Output the [x, y] coordinate of the center of the cell containing the given text.  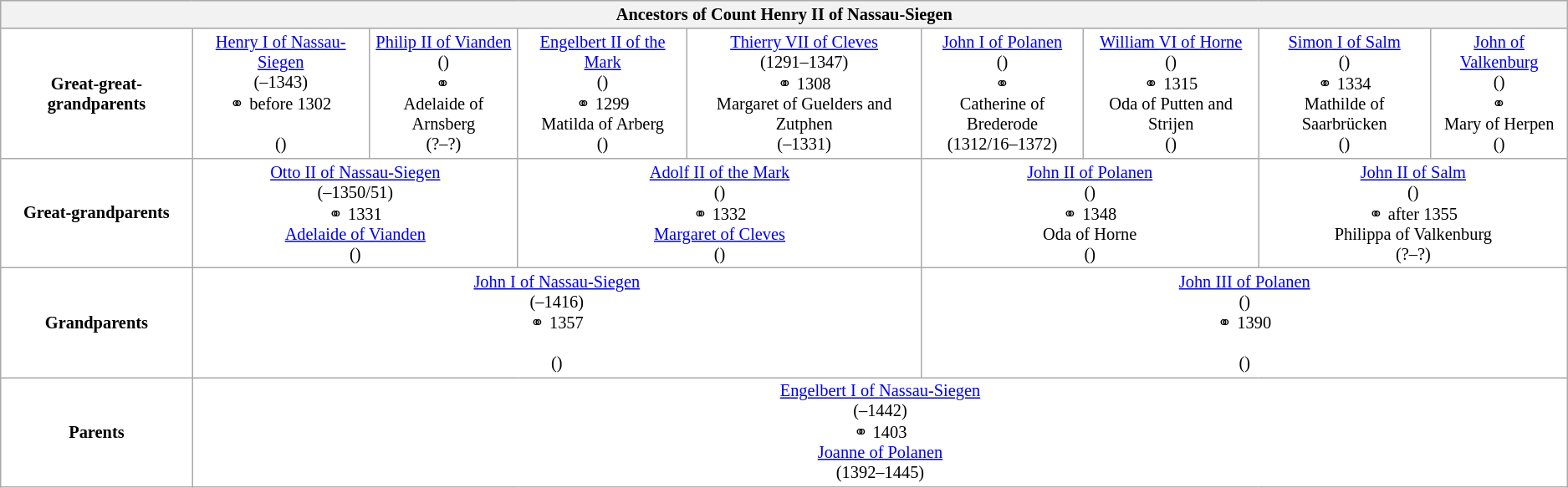
William VI of Horne()⚭ 1315Oda of Putten and Strijen() [1171, 94]
Thierry VII of Cleves(1291–1347)⚭ 1308Margaret of Guelders and Zutphen(–1331) [804, 94]
John I of Polanen()⚭Catherine of Brederode(1312/16–1372) [1003, 94]
Simon I of Salm()⚭ 1334Mathilde of Saarbrücken() [1345, 94]
Engelbert I of Nassau-Siegen(–1442)⚭ 1403Joanne of Polanen(1392–1445) [880, 431]
Otto II of Nassau-Siegen(–1350/51)⚭ 1331Adelaide of Vianden() [355, 212]
Engelbert II of the Mark()⚭ 1299Matilda of Arberg() [602, 94]
John of Valkenburg()⚭Mary of Herpen() [1499, 94]
Great-grandparents [97, 212]
John I of Nassau-Siegen(–1416)⚭ 1357() [557, 323]
Ancestors of Count Henry II of Nassau-Siegen [784, 14]
Philip II of Vianden()⚭Adelaide of Arnsberg(?–?) [443, 94]
Henry I of Nassau-Siegen(–1343)⚭ before 1302() [281, 94]
Adolf II of the Mark()⚭ 1332Margaret of Cleves() [719, 212]
John II of Salm()⚭ after 1355Philippa of Valkenburg(?–?) [1413, 212]
Grandparents [97, 323]
John III of Polanen()⚭ 1390() [1244, 323]
John II of Polanen()⚭ 1348Oda of Horne() [1090, 212]
Great-great-grandparents [97, 94]
Parents [97, 431]
